Search for the cell housing the specified text and yield its (X, Y) center coordinate. 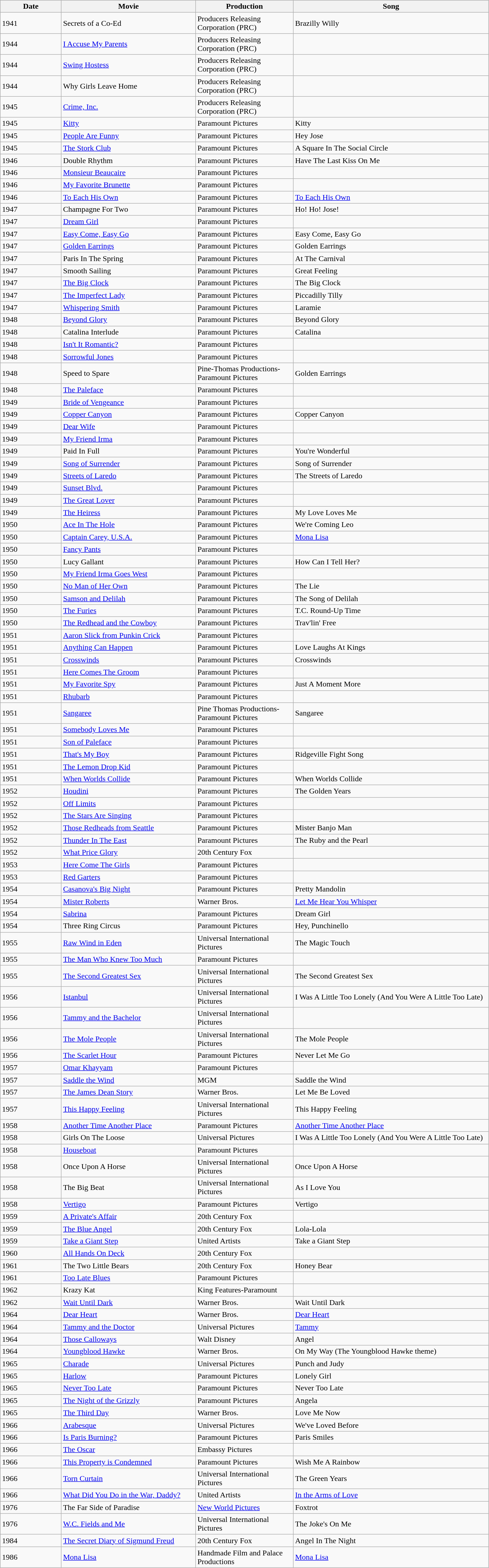
1960 (31, 1253)
Istanbul (128, 997)
My Friend Irma Goes West (128, 574)
Girls On The Loose (128, 1138)
Red Garters (128, 877)
The Magic Touch (391, 942)
Houdini (128, 791)
MGM (244, 1080)
Ridgeville Fight Song (391, 754)
Fancy Pants (128, 549)
The Ruby and the Pearl (391, 840)
Captain Carey, U.S.A. (128, 537)
Samson and Delilah (128, 599)
Pine-Thomas Productions-Paramount Pictures (244, 373)
Great Feeling (391, 271)
A Square In The Social Circle (391, 148)
Off Limits (128, 803)
The Two Little Bears (128, 1266)
This Property is Condemned (128, 1462)
The Secret Diary of Sigmund Freud (128, 1541)
How Can I Tell Her? (391, 561)
The Streets of Laredo (391, 476)
Angel (391, 1339)
Here Comes The Groom (128, 672)
Lola-Lola (391, 1229)
Aaron Slick from Punkin Crick (128, 635)
The Redhead and the Cowboy (128, 623)
Paris In The Spring (128, 258)
Isn't It Romantic? (128, 344)
The Big Beat (128, 1187)
Trav'lin' Free (391, 623)
The Great Lover (128, 500)
Bride of Vengeance (128, 402)
The Heiress (128, 512)
Here Come The Girls (128, 865)
Laramie (391, 307)
T.C. Round-Up Time (391, 611)
Sorrowful Jones (128, 356)
New World Pictures (244, 1507)
Omar Khayyam (128, 1068)
Embassy Pictures (244, 1449)
Let Me Be Loved (391, 1092)
Harlow (128, 1376)
Tammy and the Bachelor (128, 1018)
We've Loved Before (391, 1425)
Anything Can Happen (128, 648)
The Oscar (128, 1449)
Three Ring Circus (128, 926)
Love Me Now (391, 1413)
Production (244, 6)
Catalina (391, 332)
My Friend Irma (128, 439)
Pretty Mandolin (391, 889)
Somebody Loves Me (128, 730)
Secrets of a Co-Ed (128, 23)
W.C. Fields and Me (128, 1524)
What Price Glory (128, 852)
Speed to Spare (128, 373)
Mister Roberts (128, 901)
Arabesque (128, 1425)
Krazy Kat (128, 1290)
The Blue Angel (128, 1229)
Why Girls Leave Home (128, 86)
1986 (31, 1557)
Swing Hostess (128, 65)
Piccadilly Tilly (391, 295)
1941 (31, 23)
The Stars Are Singing (128, 816)
The Golden Years (391, 791)
In the Arms of Love (391, 1495)
Charade (128, 1364)
Foxtrot (391, 1507)
Rhubarb (128, 696)
Date (31, 6)
Never Let Me Go (391, 1056)
Tammy and the Doctor (128, 1327)
My Favorite Brunette (128, 185)
Have The Last Kiss On Me (391, 160)
All Hands On Deck (128, 1253)
Crime, Inc. (128, 107)
The James Dean Story (128, 1092)
Sabrina (128, 914)
Monsieur Beaucaire (128, 172)
Song (391, 6)
Casanova's Big Night (128, 889)
You're Wonderful (391, 451)
What Did You Do in the War, Daddy? (128, 1495)
The Green Years (391, 1479)
The Joke's On Me (391, 1524)
Walt Disney (244, 1339)
As I Love You (391, 1187)
Brazilly Willy (391, 23)
Love Laughs At Kings (391, 648)
I Accuse My Parents (128, 44)
Champagne For Two (128, 209)
Tammy (391, 1327)
Houseboat (128, 1150)
Lonely Girl (391, 1376)
Handmade Film and Palace Productions (244, 1557)
The Furies (128, 611)
King Features-Paramount (244, 1290)
Angela (391, 1400)
Movie (128, 6)
Paris Smiles (391, 1437)
Whispering Smith (128, 307)
Catalina Interlude (128, 332)
Is Paris Burning? (128, 1437)
Punch and Judy (391, 1364)
On My Way (The Youngblood Hawke theme) (391, 1351)
Son of Paleface (128, 742)
Raw Wind in Eden (128, 942)
Ho! Ho! Jose! (391, 209)
That's My Boy (128, 754)
Hey Jose (391, 136)
Thunder In The East (128, 840)
Those Calloways (128, 1339)
Smooth Sailing (128, 271)
Angel In The Night (391, 1541)
Lucy Gallant (128, 561)
My Love Loves Me (391, 512)
Torn Curtain (128, 1479)
Pine Thomas Productions-Paramount Pictures (244, 713)
The Scarlet Hour (128, 1056)
Double Rhythm (128, 160)
The Lemon Drop Kid (128, 766)
Wish Me A Rainbow (391, 1462)
Just A Moment More (391, 684)
The Stork Club (128, 148)
The Song of Delilah (391, 599)
No Man of Her Own (128, 586)
Mister Banjo Man (391, 828)
The Paleface (128, 390)
My Favorite Spy (128, 684)
A Private's Affair (128, 1216)
People Are Funny (128, 136)
1984 (31, 1541)
The Lie (391, 586)
The Man Who Knew Too Much (128, 959)
Honey Bear (391, 1266)
The Night of the Grizzly (128, 1400)
The Imperfect Lady (128, 295)
Youngblood Hawke (128, 1351)
The Far Side of Paradise (128, 1507)
Dear Wife (128, 427)
Hey, Punchinello (391, 926)
Let Me Hear You Whisper (391, 901)
Too Late Blues (128, 1278)
Sunset Blvd. (128, 488)
Ace In The Hole (128, 525)
Paid In Full (128, 451)
At The Carnival (391, 258)
Those Redheads from Seattle (128, 828)
We're Coming Leo (391, 525)
Streets of Laredo (128, 476)
The Third Day (128, 1413)
